Identify which cell holds the provided text, then report its [X, Y] central coordinate. 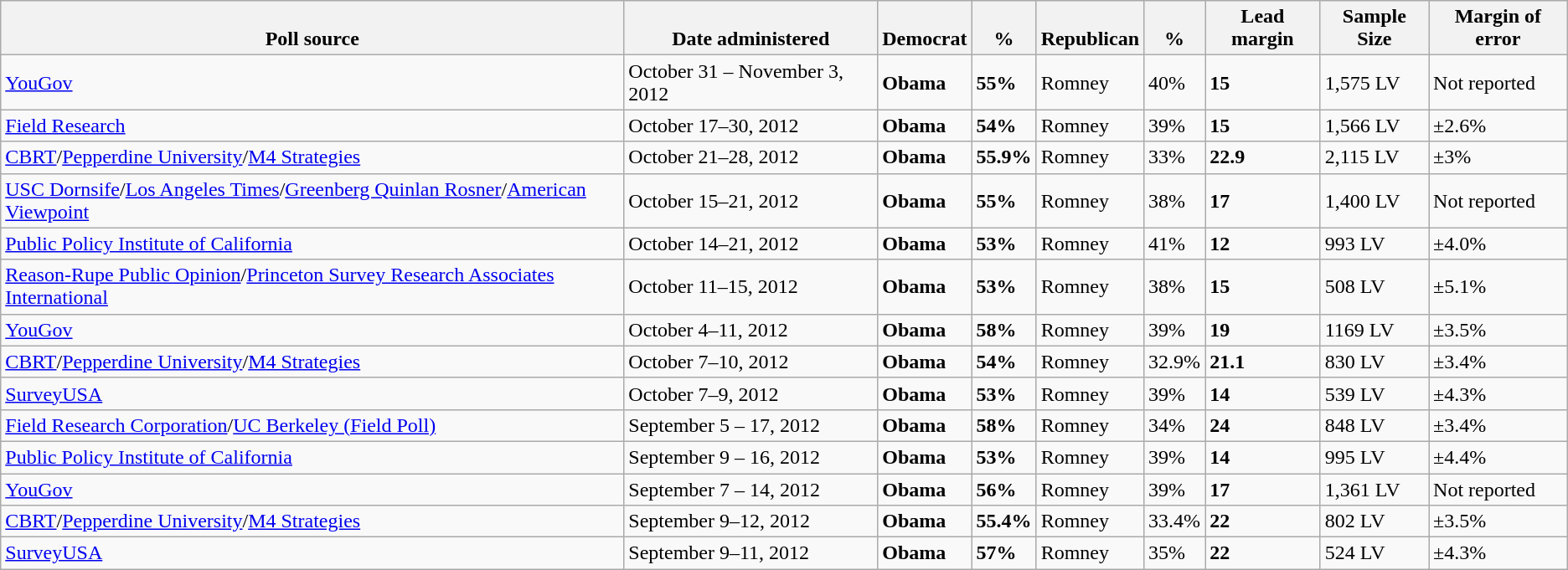
830 LV [1374, 362]
October 21–28, 2012 [750, 157]
October 7–10, 2012 [750, 362]
September 9–12, 2012 [750, 521]
19 [1263, 330]
October 7–9, 2012 [750, 393]
22.9 [1263, 157]
1,361 LV [1374, 490]
Date administered [750, 28]
USC Dornsife/Los Angeles Times/Greenberg Quinlan Rosner/American Viewpoint [312, 201]
40% [1174, 82]
Democrat [925, 28]
33% [1174, 157]
55.4% [1003, 521]
995 LV [1374, 457]
34% [1174, 425]
October 11–15, 2012 [750, 286]
1,575 LV [1374, 82]
Republican [1090, 28]
993 LV [1374, 244]
802 LV [1374, 521]
21.1 [1263, 362]
35% [1174, 553]
Sample Size [1374, 28]
1169 LV [1374, 330]
October 17–30, 2012 [750, 126]
Field Research [312, 126]
24 [1263, 425]
October 4–11, 2012 [750, 330]
Poll source [312, 28]
September 5 – 17, 2012 [750, 425]
±5.1% [1498, 286]
October 31 – November 3, 2012 [750, 82]
1,566 LV [1374, 126]
±2.6% [1498, 126]
1,400 LV [1374, 201]
57% [1003, 553]
±4.0% [1498, 244]
September 9–11, 2012 [750, 553]
524 LV [1374, 553]
Reason-Rupe Public Opinion/Princeton Survey Research Associates International [312, 286]
September 7 – 14, 2012 [750, 490]
Lead margin [1263, 28]
539 LV [1374, 393]
12 [1263, 244]
October 15–21, 2012 [750, 201]
33.4% [1174, 521]
32.9% [1174, 362]
41% [1174, 244]
October 14–21, 2012 [750, 244]
508 LV [1374, 286]
September 9 – 16, 2012 [750, 457]
Field Research Corporation/UC Berkeley (Field Poll) [312, 425]
55.9% [1003, 157]
±3% [1498, 157]
Margin of error [1498, 28]
±4.4% [1498, 457]
2,115 LV [1374, 157]
56% [1003, 490]
848 LV [1374, 425]
